From the cell containing the given text, extract its center point as (X, Y) coordinate. 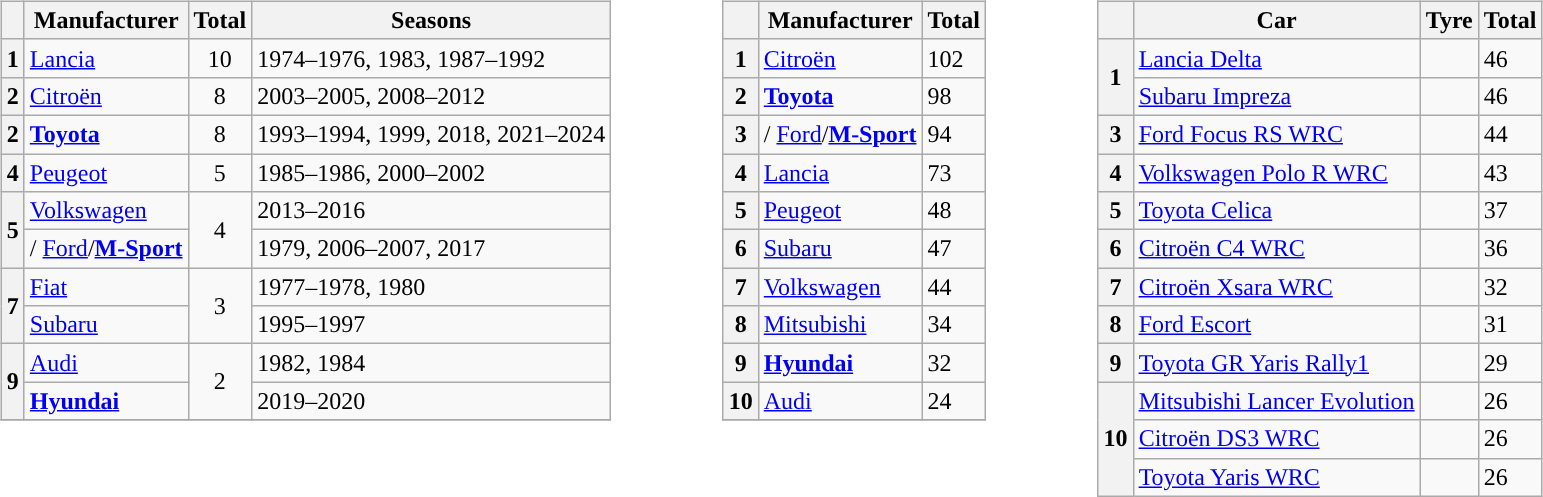
1974–1976, 1983, 1987–1992 (432, 58)
Volkswagen Polo R WRC (1276, 173)
34 (954, 325)
Ford Escort (1276, 325)
1985–1986, 2000–2002 (432, 173)
1979, 2006–2007, 2017 (432, 249)
Subaru Impreza (1276, 96)
Mitsubishi Lancer Evolution (1276, 401)
2003–2005, 2008–2012 (432, 96)
Toyota Yaris WRC (1276, 477)
Citroën DS3 WRC (1276, 439)
98 (954, 96)
1993–1994, 1999, 2018, 2021–2024 (432, 134)
36 (1510, 249)
31 (1510, 325)
2019–2020 (432, 401)
Ford Focus RS WRC (1276, 134)
Tyre (1449, 20)
1977–1978, 1980 (432, 287)
2013–2016 (432, 211)
24 (954, 401)
1995–1997 (432, 325)
48 (954, 211)
Mitsubishi (840, 325)
94 (954, 134)
Seasons (432, 20)
73 (954, 173)
43 (1510, 173)
Toyota GR Yaris Rally1 (1276, 363)
Fiat (106, 287)
Citroën Xsara WRC (1276, 287)
Toyota Celica (1276, 211)
29 (1510, 363)
Lancia Delta (1276, 58)
37 (1510, 211)
Car (1276, 20)
102 (954, 58)
47 (954, 249)
Citroën C4 WRC (1276, 249)
1982, 1984 (432, 363)
